Extract the [x, y] coordinate from the center of the cell holding the provided text.  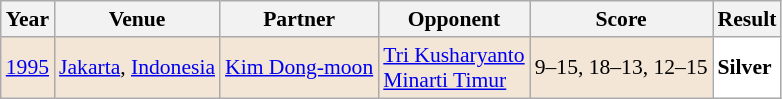
9–15, 18–13, 12–15 [622, 68]
Silver [748, 68]
Venue [137, 19]
Result [748, 19]
Score [622, 19]
Tri Kusharyanto Minarti Timur [454, 68]
Opponent [454, 19]
Kim Dong-moon [299, 68]
Jakarta, Indonesia [137, 68]
Partner [299, 19]
1995 [28, 68]
Year [28, 19]
